Scan for the cell matching the given text and deliver its (X, Y) coordinate at center. 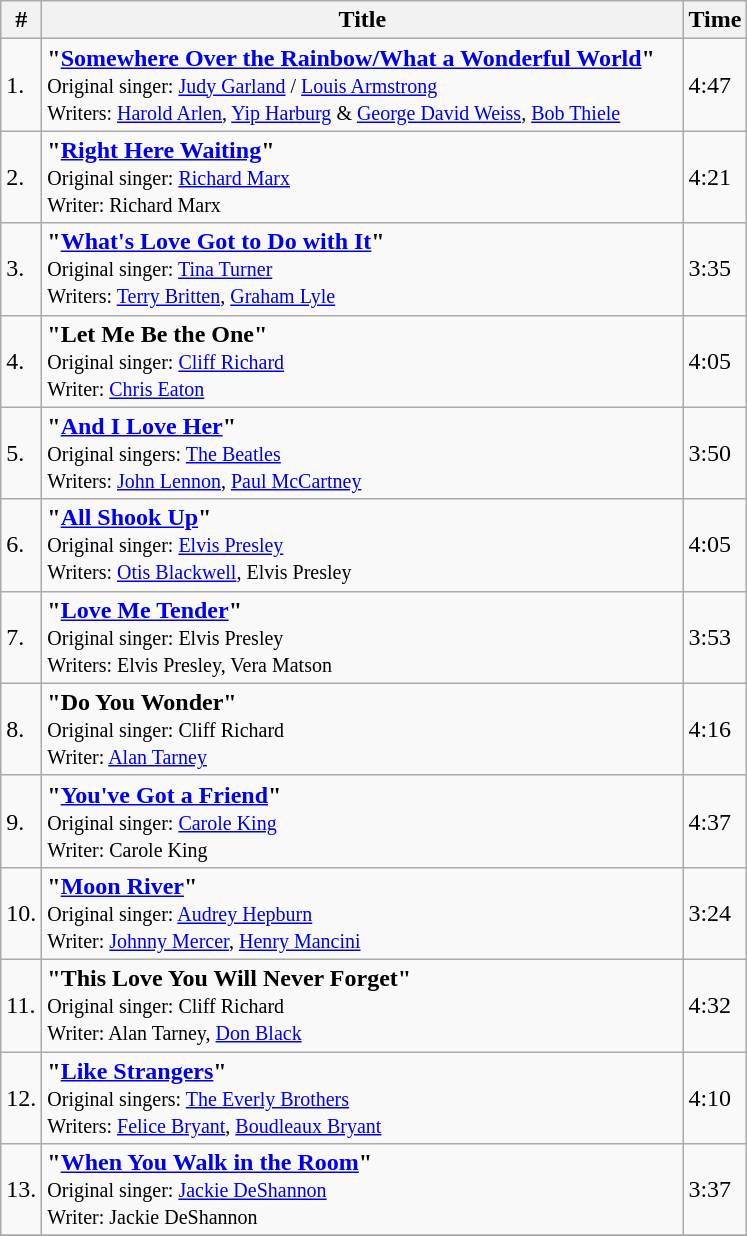
"All Shook Up"Original singer: Elvis PresleyWriters: Otis Blackwell, Elvis Presley (362, 545)
Title (362, 20)
"This Love You Will Never Forget"Original singer: Cliff RichardWriter: Alan Tarney, Don Black (362, 1005)
# (22, 20)
"And I Love Her"Original singers: The BeatlesWriters: John Lennon, Paul McCartney (362, 453)
"Let Me Be the One"Original singer: Cliff RichardWriter: Chris Eaton (362, 361)
4:47 (715, 85)
"Do You Wonder"Original singer: Cliff RichardWriter: Alan Tarney (362, 729)
7. (22, 637)
4. (22, 361)
4:21 (715, 177)
4:32 (715, 1005)
3:35 (715, 269)
12. (22, 1098)
Time (715, 20)
9. (22, 821)
"Like Strangers"Original singers: The Everly BrothersWriters: Felice Bryant, Boudleaux Bryant (362, 1098)
11. (22, 1005)
3:37 (715, 1190)
"Love Me Tender"Original singer: Elvis PresleyWriters: Elvis Presley, Vera Matson (362, 637)
8. (22, 729)
"Right Here Waiting"Original singer: Richard MarxWriter: Richard Marx (362, 177)
6. (22, 545)
"What's Love Got to Do with It"Original singer: Tina TurnerWriters: Terry Britten, Graham Lyle (362, 269)
4:37 (715, 821)
1. (22, 85)
"Moon River" Original singer: Audrey HepburnWriter: Johnny Mercer, Henry Mancini (362, 913)
4:10 (715, 1098)
5. (22, 453)
3:24 (715, 913)
2. (22, 177)
3:50 (715, 453)
"You've Got a Friend"Original singer: Carole KingWriter: Carole King (362, 821)
4:16 (715, 729)
13. (22, 1190)
"When You Walk in the Room"Original singer: Jackie DeShannonWriter: Jackie DeShannon (362, 1190)
3. (22, 269)
3:53 (715, 637)
10. (22, 913)
